Return (x, y) of the center of cell containing provided text 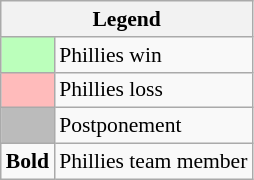
Legend (127, 19)
Bold (28, 162)
Phillies win (153, 55)
Postponement (153, 126)
Phillies team member (153, 162)
Phillies loss (153, 90)
